Return the (X, Y) coordinate for the center point of the cell that contains the specified text.  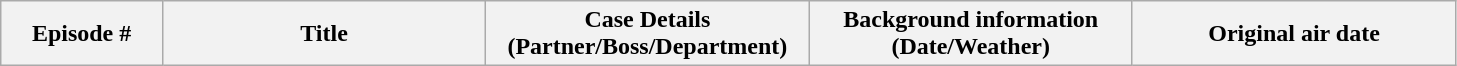
Original air date (1294, 34)
Episode # (82, 34)
Background information(Date/Weather) (970, 34)
Case Details(Partner/Boss/Department) (648, 34)
Title (324, 34)
